Determine the [x, y] coordinate at the center of the cell enclosing the given text.  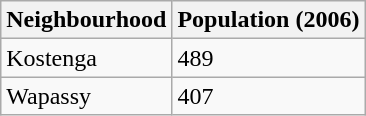
489 [268, 58]
Neighbourhood [86, 20]
407 [268, 96]
Kostenga [86, 58]
Population (2006) [268, 20]
Wapassy [86, 96]
